Return the [X, Y] coordinate for the center point of the cell that contains the specified text.  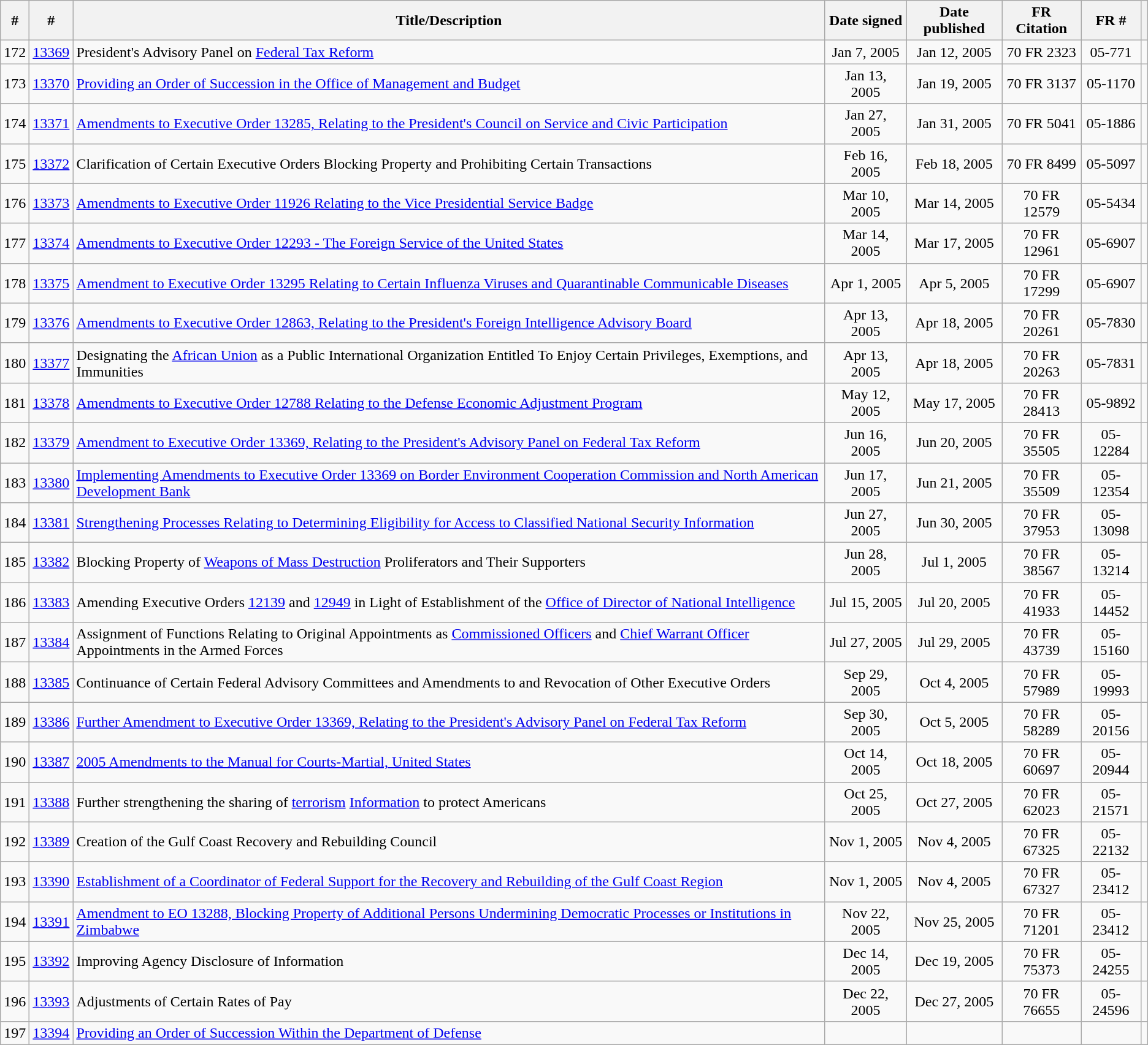
May 12, 2005 [866, 402]
70 FR 71201 [1041, 921]
Apr 5, 2005 [954, 283]
13387 [52, 762]
13378 [52, 402]
05-12354 [1111, 482]
13384 [52, 643]
Nov 25, 2005 [954, 921]
191 [15, 802]
13383 [52, 602]
05-12284 [1111, 443]
Jul 29, 2005 [954, 643]
Mar 17, 2005 [954, 243]
13371 [52, 124]
187 [15, 643]
175 [15, 163]
13376 [52, 323]
179 [15, 323]
Adjustments of Certain Rates of Pay [449, 1001]
05-771 [1111, 52]
Clarification of Certain Executive Orders Blocking Property and Prohibiting Certain Transactions [449, 163]
13379 [52, 443]
Jul 20, 2005 [954, 602]
70 FR 38567 [1041, 563]
Jun 21, 2005 [954, 482]
70 FR 20263 [1041, 363]
70 FR 35509 [1041, 482]
Providing an Order of Succession Within the Department of Defense [449, 1033]
Amendment to EO 13288, Blocking Property of Additional Persons Undermining Democratic Processes or Institutions in Zimbabwe [449, 921]
174 [15, 124]
70 FR 67325 [1041, 841]
FR # [1111, 21]
05-22132 [1111, 841]
05-7830 [1111, 323]
Oct 5, 2005 [954, 722]
Jun 28, 2005 [866, 563]
70 FR 5041 [1041, 124]
197 [15, 1033]
70 FR 58289 [1041, 722]
13386 [52, 722]
Dec 19, 2005 [954, 962]
172 [15, 52]
70 FR 75373 [1041, 962]
185 [15, 563]
13388 [52, 802]
183 [15, 482]
176 [15, 204]
13374 [52, 243]
Amendments to Executive Order 11926 Relating to the Vice Presidential Service Badge [449, 204]
Feb 16, 2005 [866, 163]
President's Advisory Panel on Federal Tax Reform [449, 52]
Mar 10, 2005 [866, 204]
13393 [52, 1001]
May 17, 2005 [954, 402]
13380 [52, 482]
70 FR 12961 [1041, 243]
70 FR 2323 [1041, 52]
Establishment of a Coordinator of Federal Support for the Recovery and Rebuilding of the Gulf Coast Region [449, 882]
13385 [52, 682]
FR Citation [1041, 21]
Amendments to Executive Order 12293 - The Foreign Service of the United States [449, 243]
188 [15, 682]
Blocking Property of Weapons of Mass Destruction Proliferators and Their Supporters [449, 563]
70 FR 20261 [1041, 323]
Jun 17, 2005 [866, 482]
Dec 14, 2005 [866, 962]
Implementing Amendments to Executive Order 13369 on Border Environment Cooperation Commission and North American Development Bank [449, 482]
05-20944 [1111, 762]
05-13214 [1111, 563]
Nov 22, 2005 [866, 921]
Dec 27, 2005 [954, 1001]
05-9892 [1111, 402]
180 [15, 363]
05-24596 [1111, 1001]
189 [15, 722]
05-7831 [1111, 363]
Title/Description [449, 21]
Date published [954, 21]
70 FR 28413 [1041, 402]
70 FR 17299 [1041, 283]
05-5097 [1111, 163]
13375 [52, 283]
05-19993 [1111, 682]
70 FR 76655 [1041, 1001]
Assignment of Functions Relating to Original Appointments as Commissioned Officers and Chief Warrant Officer Appointments in the Armed Forces [449, 643]
70 FR 43739 [1041, 643]
13370 [52, 83]
Jan 7, 2005 [866, 52]
177 [15, 243]
186 [15, 602]
13390 [52, 882]
13377 [52, 363]
Date signed [866, 21]
Jun 16, 2005 [866, 443]
05-5434 [1111, 204]
Providing an Order of Succession in the Office of Management and Budget [449, 83]
70 FR 12579 [1041, 204]
70 FR 3137 [1041, 83]
13391 [52, 921]
178 [15, 283]
Further strengthening the sharing of terrorism Information to protect Americans [449, 802]
Jul 15, 2005 [866, 602]
70 FR 37953 [1041, 522]
Jul 1, 2005 [954, 563]
13381 [52, 522]
13392 [52, 962]
70 FR 67327 [1041, 882]
Strengthening Processes Relating to Determining Eligibility for Access to Classified National Security Information [449, 522]
05-24255 [1111, 962]
Amendments to Executive Order 13285, Relating to the President's Council on Service and Civic Participation [449, 124]
Sep 29, 2005 [866, 682]
Further Amendment to Executive Order 13369, Relating to the President's Advisory Panel on Federal Tax Reform [449, 722]
196 [15, 1001]
Oct 25, 2005 [866, 802]
05-20156 [1111, 722]
2005 Amendments to the Manual for Courts-Martial, United States [449, 762]
Oct 18, 2005 [954, 762]
70 FR 8499 [1041, 163]
05-1886 [1111, 124]
13389 [52, 841]
Jan 13, 2005 [866, 83]
05-13098 [1111, 522]
Amendment to Executive Order 13369, Relating to the President's Advisory Panel on Federal Tax Reform [449, 443]
Oct 27, 2005 [954, 802]
13369 [52, 52]
192 [15, 841]
70 FR 60697 [1041, 762]
Apr 1, 2005 [866, 283]
Amending Executive Orders 12139 and 12949 in Light of Establishment of the Office of Director of National Intelligence [449, 602]
Feb 18, 2005 [954, 163]
173 [15, 83]
Jan 27, 2005 [866, 124]
Jan 12, 2005 [954, 52]
Oct 14, 2005 [866, 762]
13373 [52, 204]
Creation of the Gulf Coast Recovery and Rebuilding Council [449, 841]
Jun 30, 2005 [954, 522]
184 [15, 522]
Continuance of Certain Federal Advisory Committees and Amendments to and Revocation of Other Executive Orders [449, 682]
70 FR 62023 [1041, 802]
70 FR 57989 [1041, 682]
70 FR 41933 [1041, 602]
Sep 30, 2005 [866, 722]
190 [15, 762]
Amendments to Executive Order 12788 Relating to the Defense Economic Adjustment Program [449, 402]
05-1170 [1111, 83]
05-21571 [1111, 802]
195 [15, 962]
Jul 27, 2005 [866, 643]
70 FR 35505 [1041, 443]
Dec 22, 2005 [866, 1001]
05-15160 [1111, 643]
13372 [52, 163]
05-14452 [1111, 602]
193 [15, 882]
Jun 27, 2005 [866, 522]
Jun 20, 2005 [954, 443]
Improving Agency Disclosure of Information [449, 962]
Designating the African Union as a Public International Organization Entitled To Enjoy Certain Privileges, Exemptions, and Immunities [449, 363]
Amendment to Executive Order 13295 Relating to Certain Influenza Viruses and Quarantinable Communicable Diseases [449, 283]
Jan 31, 2005 [954, 124]
181 [15, 402]
Oct 4, 2005 [954, 682]
Jan 19, 2005 [954, 83]
182 [15, 443]
13382 [52, 563]
13394 [52, 1033]
Amendments to Executive Order 12863, Relating to the President's Foreign Intelligence Advisory Board [449, 323]
194 [15, 921]
